Scan for the cell matching the given text and deliver its [x, y] coordinate at center. 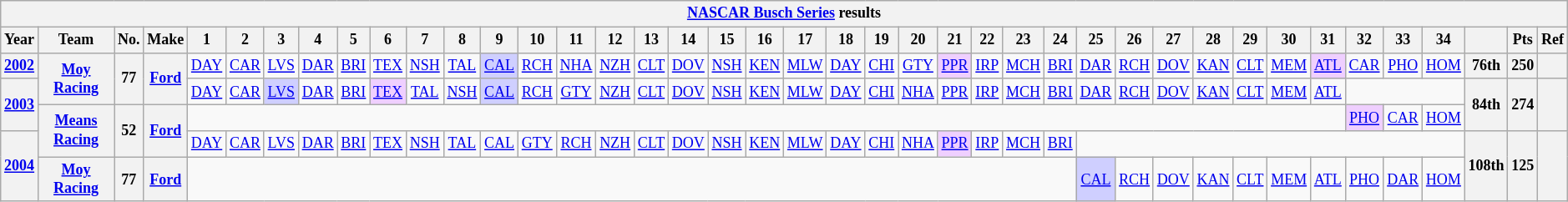
1 [207, 40]
Pts [1523, 40]
12 [615, 40]
15 [726, 40]
9 [499, 40]
11 [576, 40]
24 [1060, 40]
2002 [20, 65]
34 [1444, 40]
Make [165, 40]
2003 [20, 104]
26 [1135, 40]
18 [846, 40]
3 [281, 40]
Year [20, 40]
25 [1095, 40]
52 [129, 130]
27 [1173, 40]
14 [688, 40]
No. [129, 40]
28 [1213, 40]
32 [1364, 40]
29 [1251, 40]
17 [805, 40]
10 [537, 40]
4 [317, 40]
21 [955, 40]
6 [388, 40]
NASCAR Busch Series results [784, 13]
20 [918, 40]
16 [765, 40]
7 [424, 40]
23 [1024, 40]
108th [1486, 167]
125 [1523, 167]
76th [1486, 65]
250 [1523, 65]
Means Racing [75, 130]
2 [245, 40]
Team [75, 40]
5 [354, 40]
31 [1328, 40]
22 [987, 40]
33 [1403, 40]
Ref [1553, 40]
30 [1289, 40]
8 [463, 40]
274 [1523, 104]
84th [1486, 104]
13 [651, 40]
2004 [20, 167]
19 [882, 40]
